From the cell containing the given text, extract its center point as [x, y] coordinate. 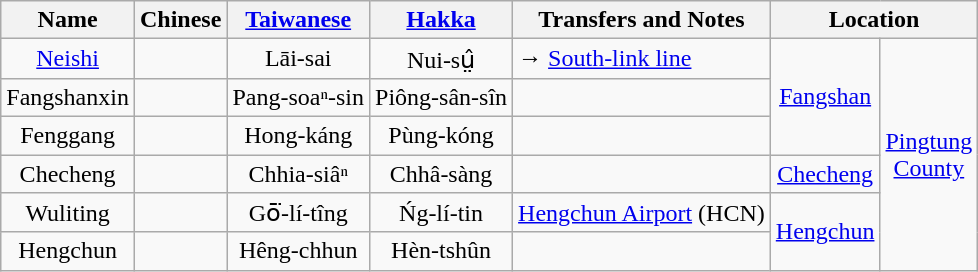
Fangshanxin [68, 97]
Location [874, 20]
Name [68, 20]
Hêng-chhun [298, 251]
Neishi [68, 59]
Hakka [442, 20]
Hong-káng [298, 135]
Chhâ-sàng [442, 173]
Piông-sân-sîn [442, 97]
PingtungCounty [929, 154]
Pùng-kóng [442, 135]
Chhia-siâⁿ [298, 173]
→ South-link line [642, 59]
Chinese [180, 20]
Ńg-lí-tin [442, 213]
Hengchun Airport (HCN) [642, 213]
Fenggang [68, 135]
Lāi-sai [298, 59]
Nui-sṳ̂ [442, 59]
Pang-soaⁿ-sin [298, 97]
Gō͘-lí-tîng [298, 213]
Fangshan [825, 97]
Transfers and Notes [642, 20]
Taiwanese [298, 20]
Wuliting [68, 213]
Hèn-tshûn [442, 251]
